Determine the [x, y] coordinate at the center of the cell enclosing the given text.  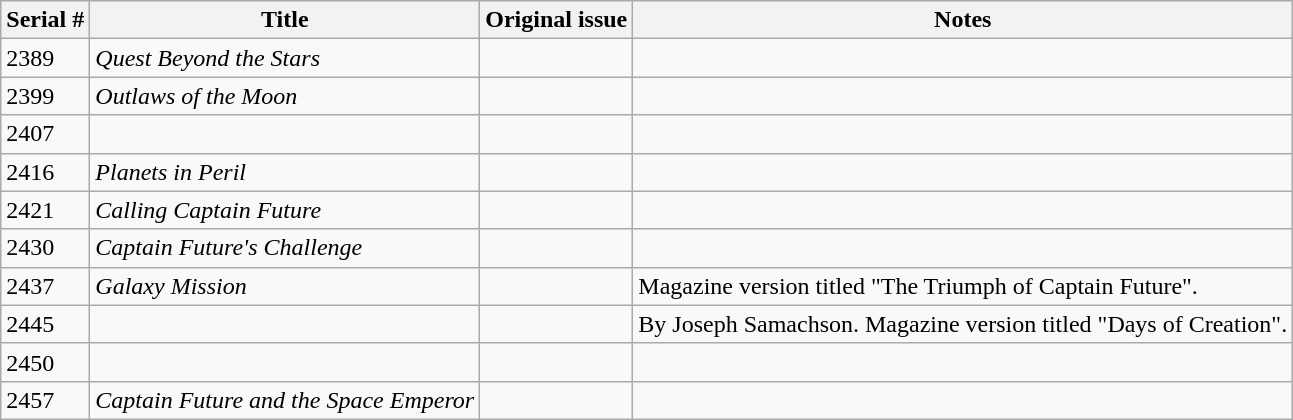
Quest Beyond the Stars [285, 58]
Captain Future's Challenge [285, 248]
2430 [46, 248]
2421 [46, 210]
Magazine version titled "The Triumph of Captain Future". [963, 286]
2457 [46, 400]
Original issue [556, 20]
Notes [963, 20]
2416 [46, 172]
Planets in Peril [285, 172]
Calling Captain Future [285, 210]
2437 [46, 286]
By Joseph Samachson. Magazine version titled "Days of Creation". [963, 324]
2389 [46, 58]
Title [285, 20]
2445 [46, 324]
2450 [46, 362]
2399 [46, 96]
2407 [46, 134]
Galaxy Mission [285, 286]
Serial # [46, 20]
Captain Future and the Space Emperor [285, 400]
Outlaws of the Moon [285, 96]
